Pinpoint the cell where the given text exists, returning its (X, Y) midpoint coordinate. 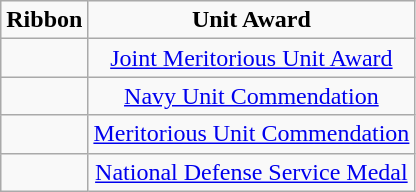
Navy Unit Commendation (252, 96)
Ribbon (44, 20)
Unit Award (252, 20)
National Defense Service Medal (252, 172)
Meritorious Unit Commendation (252, 134)
Joint Meritorious Unit Award (252, 58)
